Return the (X, Y) coordinate for the center point of the cell that contains the specified text.  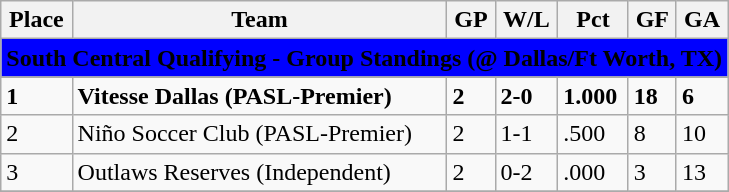
.000 (594, 172)
Niño Soccer Club (PASL-Premier) (260, 134)
South Central Qualifying - Group Standings (@ Dallas/Ft Worth, TX) (364, 58)
.500 (594, 134)
GP (471, 20)
Place (36, 20)
Pct (594, 20)
W/L (526, 20)
Vitesse Dallas (PASL-Premier) (260, 96)
1.000 (594, 96)
6 (702, 96)
13 (702, 172)
8 (652, 134)
2-0 (526, 96)
10 (702, 134)
1-1 (526, 134)
GF (652, 20)
GA (702, 20)
18 (652, 96)
0-2 (526, 172)
Team (260, 20)
Outlaws Reserves (Independent) (260, 172)
1 (36, 96)
